Identify which cell holds the provided text, then report its [X, Y] central coordinate. 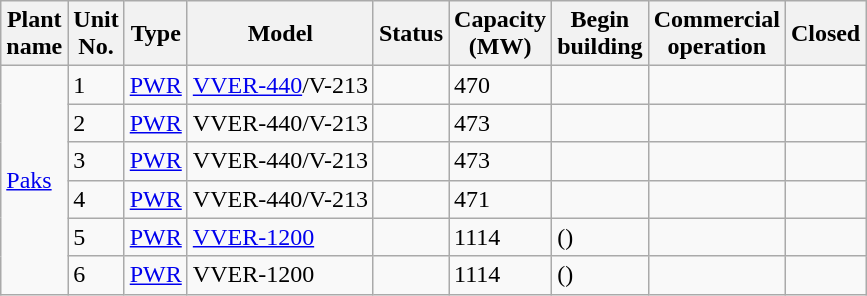
3 [96, 161]
UnitNo. [96, 34]
Type [156, 34]
Beginbuilding [600, 34]
Plantname [34, 34]
Paks [34, 180]
Closed [825, 34]
471 [500, 199]
6 [96, 275]
2 [96, 123]
Status [410, 34]
1 [96, 85]
Capacity(MW) [500, 34]
Commercialoperation [716, 34]
4 [96, 199]
5 [96, 237]
Model [280, 34]
470 [500, 85]
